Scan for the cell matching the given text and deliver its (x, y) coordinate at center. 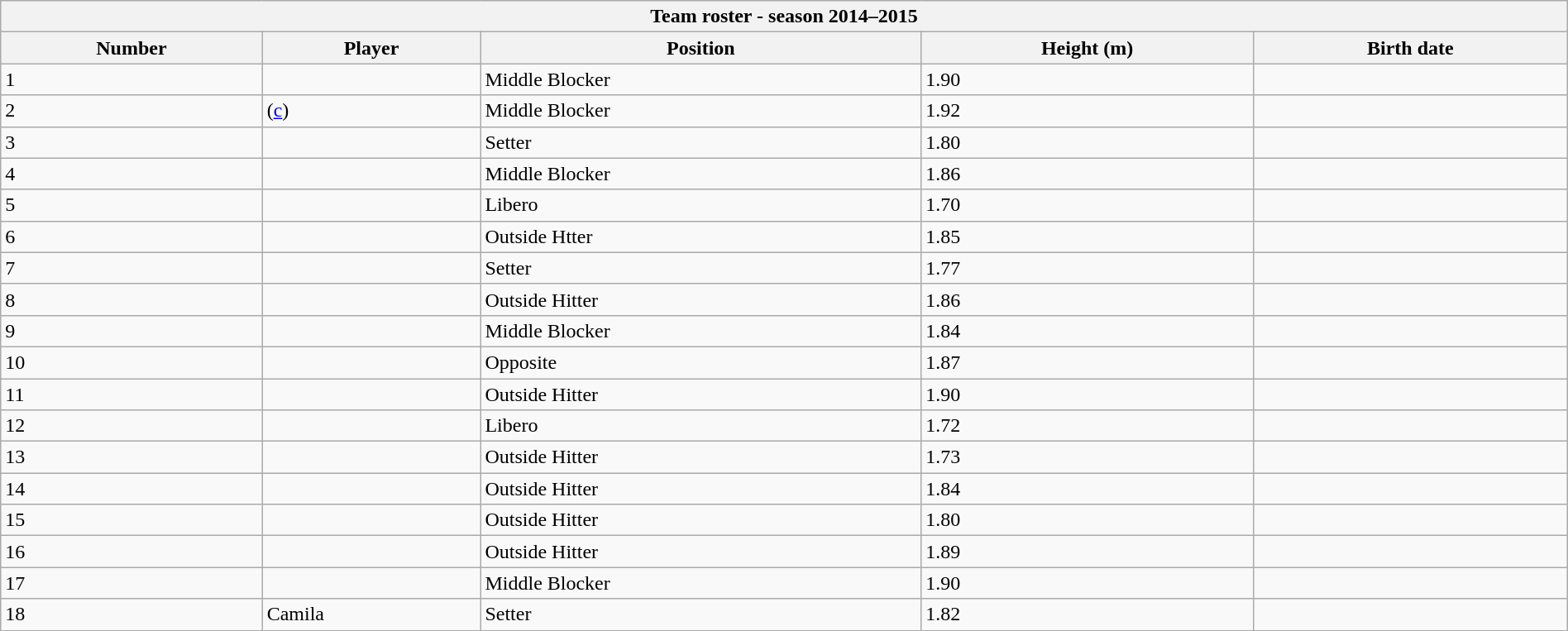
1.70 (1088, 205)
3 (131, 142)
Opposite (701, 362)
12 (131, 426)
Height (m) (1088, 48)
Camila (371, 614)
7 (131, 268)
1.89 (1088, 552)
1.73 (1088, 457)
14 (131, 489)
9 (131, 331)
Outside Htter (701, 237)
11 (131, 394)
10 (131, 362)
17 (131, 583)
16 (131, 552)
15 (131, 520)
Team roster - season 2014–2015 (784, 17)
Number (131, 48)
1.92 (1088, 111)
6 (131, 237)
13 (131, 457)
Position (701, 48)
1.82 (1088, 614)
2 (131, 111)
1.87 (1088, 362)
1.77 (1088, 268)
1.72 (1088, 426)
Birth date (1410, 48)
1 (131, 79)
1.85 (1088, 237)
4 (131, 174)
5 (131, 205)
(c) (371, 111)
8 (131, 299)
18 (131, 614)
Player (371, 48)
